For the text-containing cell, return its midpoint in (x, y) coordinate format. 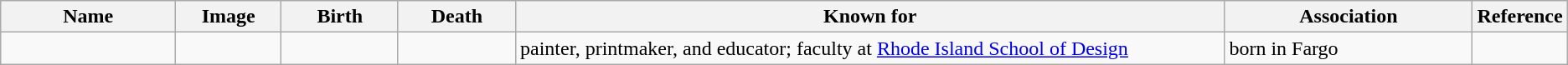
Association (1349, 17)
Reference (1519, 17)
Death (456, 17)
Image (229, 17)
painter, printmaker, and educator; faculty at Rhode Island School of Design (869, 48)
Known for (869, 17)
Name (89, 17)
born in Fargo (1349, 48)
Birth (340, 17)
